Locate the cell with the specified text and output its [x, y] center coordinate. 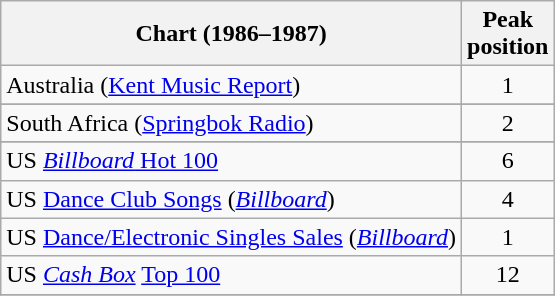
South Africa (Springbok Radio) [232, 123]
Australia (Kent Music Report) [232, 85]
US Dance/Electronic Singles Sales (Billboard) [232, 237]
US Billboard Hot 100 [232, 161]
6 [508, 161]
12 [508, 275]
Peakposition [508, 34]
US Dance Club Songs (Billboard) [232, 199]
US Cash Box Top 100 [232, 275]
Chart (1986–1987) [232, 34]
2 [508, 123]
4 [508, 199]
